Pinpoint the cell where the given text exists, returning its [x, y] midpoint coordinate. 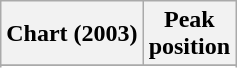
Chart (2003) [72, 34]
Peakposition [189, 34]
